Search for the cell housing the specified text and yield its (X, Y) center coordinate. 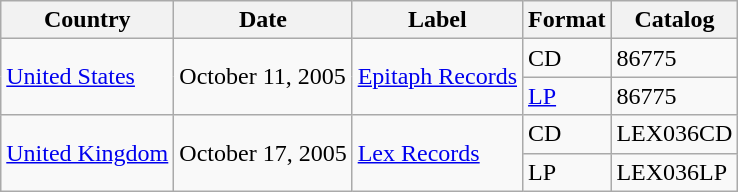
Epitaph Records (437, 77)
LEX036CD (674, 134)
Country (88, 20)
United Kingdom (88, 153)
Catalog (674, 20)
Label (437, 20)
October 17, 2005 (263, 153)
Format (567, 20)
Lex Records (437, 153)
United States (88, 77)
Date (263, 20)
October 11, 2005 (263, 77)
LEX036LP (674, 172)
